Determine the [X, Y] coordinate at the center of the cell enclosing the given text.  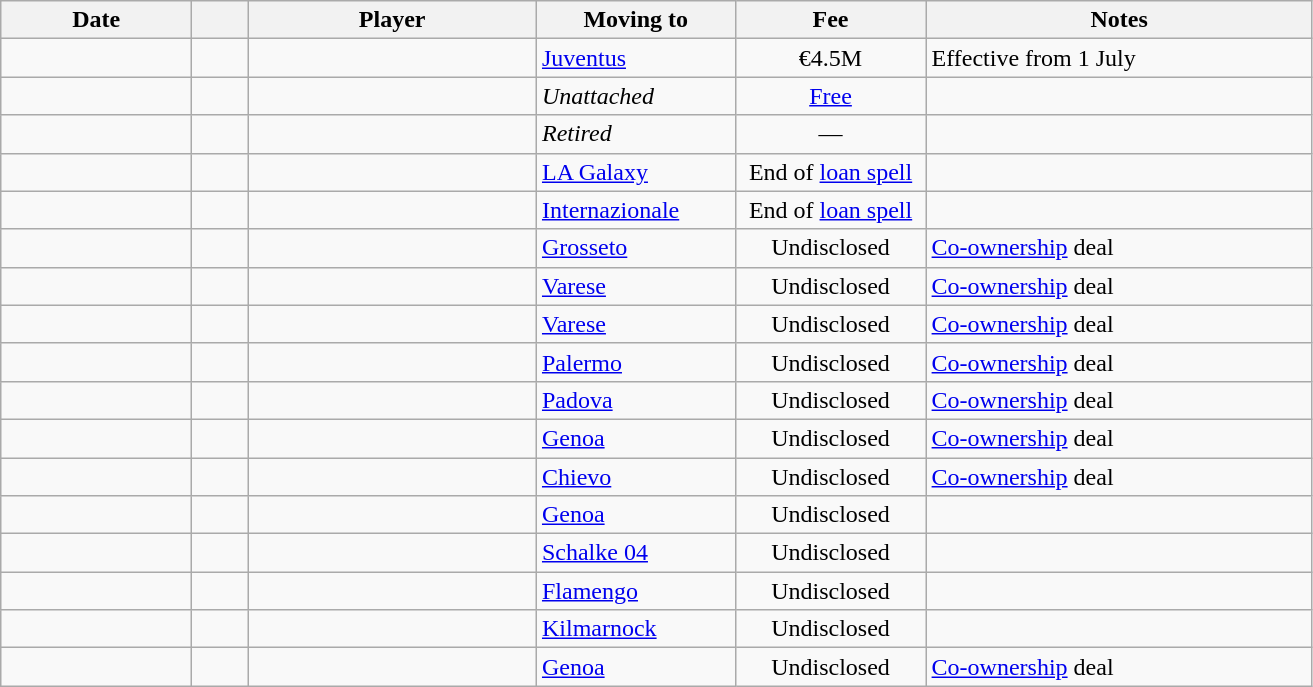
Notes [1119, 20]
Date [96, 20]
Effective from 1 July [1119, 58]
€4.5M [830, 58]
Grosseto [636, 248]
Internazionale [636, 210]
Palermo [636, 362]
Chievo [636, 477]
LA Galaxy [636, 172]
Schalke 04 [636, 553]
Kilmarnock [636, 629]
Padova [636, 400]
— [830, 134]
Fee [830, 20]
Moving to [636, 20]
Flamengo [636, 591]
Unattached [636, 96]
Juventus [636, 58]
Player [392, 20]
Retired [636, 134]
Free [830, 96]
